Provide the [X, Y] coordinate of the cell's center where the given text is located.  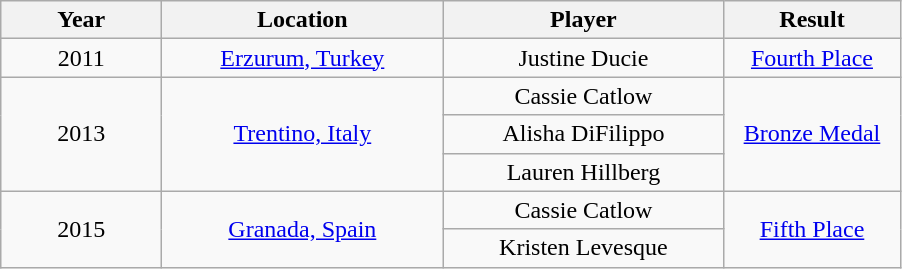
Erzurum, Turkey [302, 58]
Kristen Levesque [584, 248]
Fifth Place [812, 229]
2015 [82, 229]
Granada, Spain [302, 229]
Location [302, 20]
Bronze Medal [812, 134]
Trentino, Italy [302, 134]
Justine Ducie [584, 58]
Year [82, 20]
Result [812, 20]
Fourth Place [812, 58]
2011 [82, 58]
Player [584, 20]
Alisha DiFilippo [584, 134]
Lauren Hillberg [584, 172]
2013 [82, 134]
